Return the [x, y] coordinate for the center point of the cell that contains the specified text.  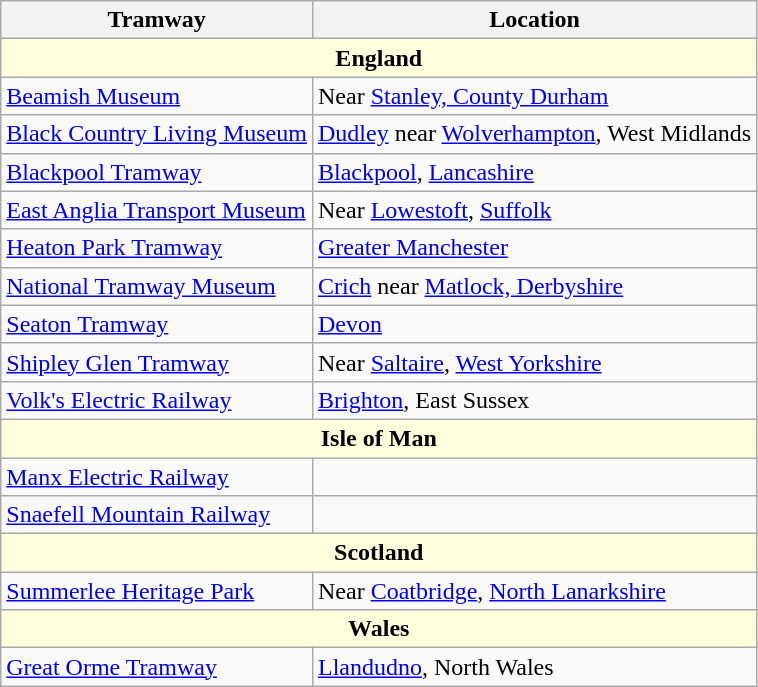
National Tramway Museum [157, 286]
East Anglia Transport Museum [157, 210]
Manx Electric Railway [157, 477]
Shipley Glen Tramway [157, 362]
Seaton Tramway [157, 324]
Near Stanley, County Durham [534, 96]
Wales [379, 629]
Blackpool, Lancashire [534, 172]
Dudley near Wolverhampton, West Midlands [534, 134]
Heaton Park Tramway [157, 248]
Llandudno, North Wales [534, 667]
Greater Manchester [534, 248]
Near Coatbridge, North Lanarkshire [534, 591]
Near Saltaire, West Yorkshire [534, 362]
Beamish Museum [157, 96]
Near Lowestoft, Suffolk [534, 210]
Scotland [379, 553]
Summerlee Heritage Park [157, 591]
Blackpool Tramway [157, 172]
Great Orme Tramway [157, 667]
Isle of Man [379, 438]
Snaefell Mountain Railway [157, 515]
Crich near Matlock, Derbyshire [534, 286]
Location [534, 20]
Volk's Electric Railway [157, 400]
Brighton, East Sussex [534, 400]
England [379, 58]
Devon [534, 324]
Tramway [157, 20]
Black Country Living Museum [157, 134]
